Identify which cell holds the provided text, then report its [x, y] central coordinate. 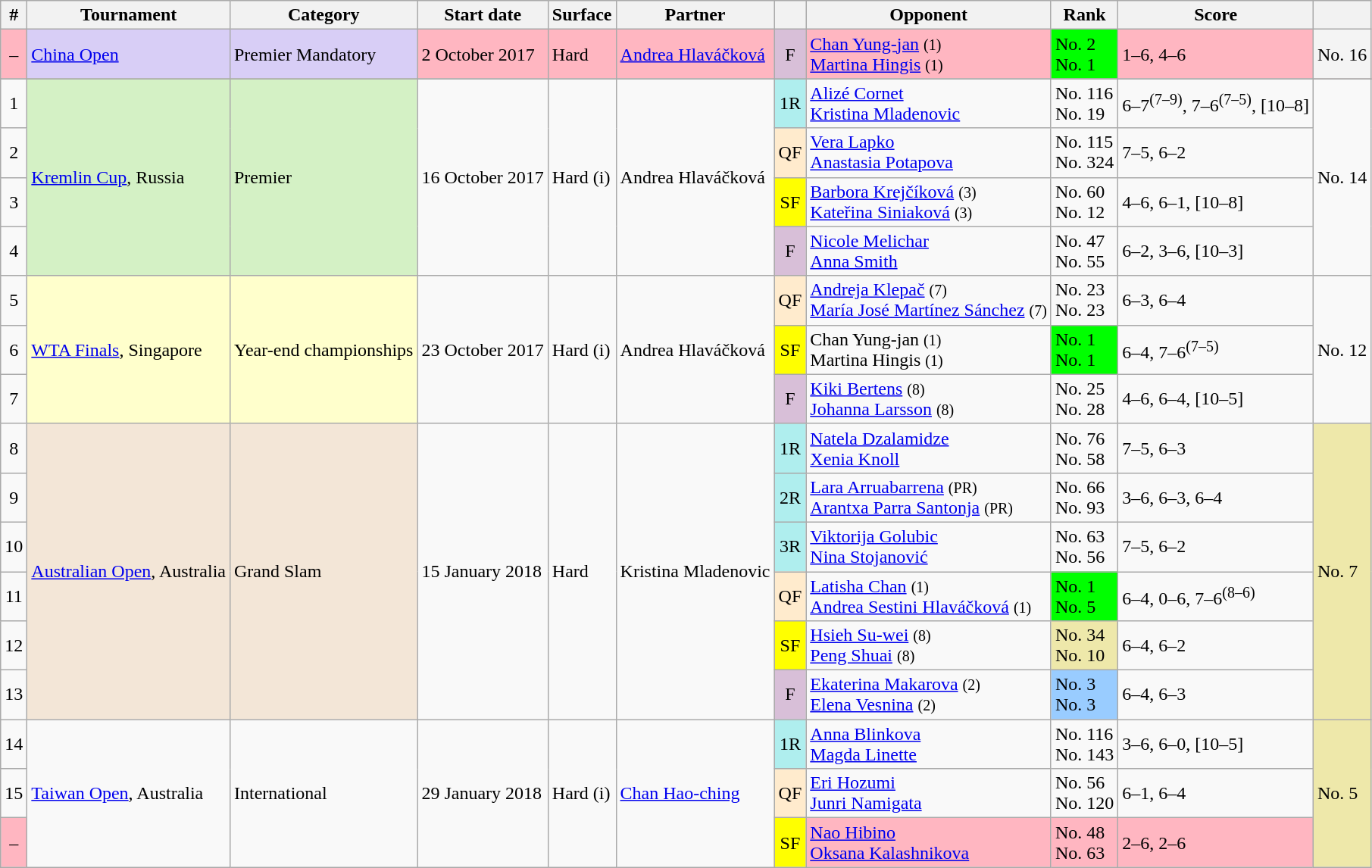
No. 116No. 143 [1084, 744]
No. 66No. 93 [1084, 497]
3–6, 6–3, 6–4 [1216, 497]
6–4, 7–6(7–5) [1216, 350]
7 [14, 398]
1 [14, 103]
Latisha Chan (1) Andrea Sestini Hlaváčková (1) [929, 595]
No. 60No. 12 [1084, 201]
No. 5 [1342, 794]
8 [14, 448]
13 [14, 695]
5 [14, 300]
Lara Arruabarrena (PR) Arantxa Parra Santonja (PR) [929, 497]
6–2, 3–6, [10–3] [1216, 251]
Score [1216, 15]
12 [14, 645]
11 [14, 595]
6–4, 6–2 [1216, 645]
Andreja Klepač (7) María José Martínez Sánchez (7) [929, 300]
Eri Hozumi Junri Namigata [929, 794]
Year-end championships [323, 350]
15 January 2018 [483, 571]
4 [14, 251]
Kiki Bertens (8) Johanna Larsson (8) [929, 398]
No. 34No. 10 [1084, 645]
23 October 2017 [483, 350]
No. 25No. 28 [1084, 398]
3–6, 6–0, [10–5] [1216, 744]
Grand Slam [323, 571]
3R [790, 547]
China Open [129, 55]
No. 116No. 19 [1084, 103]
Chan Hao-ching [695, 794]
4–6, 6–1, [10–8] [1216, 201]
6–1, 6–4 [1216, 794]
Natela Dzalamidze Xenia Knoll [929, 448]
7–5, 6–3 [1216, 448]
No. 56No. 120 [1084, 794]
No. 12 [1342, 350]
Nao Hibino Oksana Kalashnikova [929, 842]
Tournament [129, 15]
Opponent [929, 15]
16 October 2017 [483, 177]
Viktorija Golubic Nina Stojanović [929, 547]
No. 115No. 324 [1084, 153]
No. 14 [1342, 177]
Kremlin Cup, Russia [129, 177]
2R [790, 497]
4–6, 6–4, [10–5] [1216, 398]
No. 23No. 23 [1084, 300]
No. 76No. 58 [1084, 448]
International [323, 794]
Taiwan Open, Australia [129, 794]
6–3, 6–4 [1216, 300]
6 [14, 350]
No. 63No. 56 [1084, 547]
29 January 2018 [483, 794]
No. 1No. 1 [1084, 350]
No. 16 [1342, 55]
Alizé Cornet Kristina Mladenovic [929, 103]
1–6, 4–6 [1216, 55]
Barbora Krejčíková (3) Kateřina Siniaková (3) [929, 201]
Hsieh Su-wei (8) Peng Shuai (8) [929, 645]
No. 2No. 1 [1084, 55]
No. 7 [1342, 571]
No. 48No. 63 [1084, 842]
Ekaterina Makarova (2) Elena Vesnina (2) [929, 695]
Kristina Mladenovic [695, 571]
6–7(7–9), 7–6(7–5), [10–8] [1216, 103]
3 [14, 201]
6–4, 0–6, 7–6(8–6) [1216, 595]
2 October 2017 [483, 55]
10 [14, 547]
2–6, 2–6 [1216, 842]
Vera Lapko Anastasia Potapova [929, 153]
14 [14, 744]
6–4, 6–3 [1216, 695]
9 [14, 497]
Start date [483, 15]
Australian Open, Australia [129, 571]
WTA Finals, Singapore [129, 350]
2 [14, 153]
# [14, 15]
Anna Blinkova Magda Linette [929, 744]
Premier Mandatory [323, 55]
15 [14, 794]
No. 1No. 5 [1084, 595]
Surface [582, 15]
Category [323, 15]
Rank [1084, 15]
Partner [695, 15]
Nicole Melichar Anna Smith [929, 251]
No. 47No. 55 [1084, 251]
No. 3No. 3 [1084, 695]
Premier [323, 177]
